Pinpoint the cell where the given text exists, returning its (X, Y) midpoint coordinate. 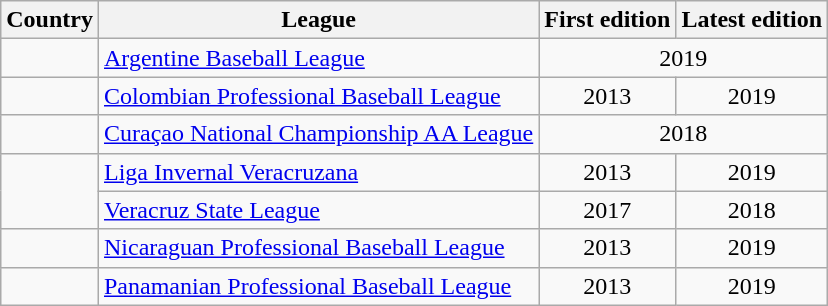
Nicaraguan Professional Baseball League (318, 248)
Latest edition (752, 20)
Colombian Professional Baseball League (318, 96)
Veracruz State League (318, 210)
Curaçao National Championship AA League (318, 134)
Country (50, 20)
League (318, 20)
Panamanian Professional Baseball League (318, 286)
Argentine Baseball League (318, 58)
2017 (608, 210)
First edition (608, 20)
Liga Invernal Veracruzana (318, 172)
